Determine the [X, Y] coordinate at the center of the cell enclosing the given text.  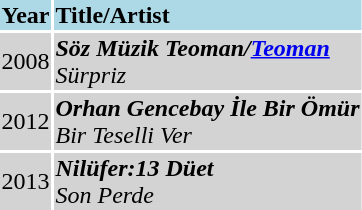
Söz Müzik Teoman/TeomanSürpriz [208, 62]
2008 [26, 62]
Title/Artist [208, 15]
Orhan Gencebay İle Bir ÖmürBir Teselli Ver [208, 122]
Nilüfer:13 DüetSon Perde [208, 182]
2012 [26, 122]
2013 [26, 182]
Year [26, 15]
